Detect which cell encompasses the target text, then output its [x, y] center coordinate. 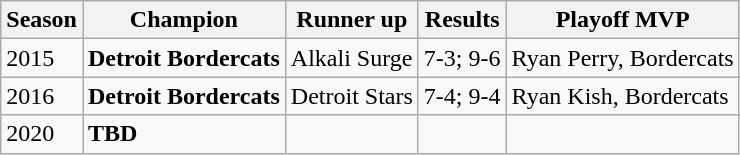
Playoff MVP [622, 20]
Champion [184, 20]
Ryan Perry, Bordercats [622, 58]
Season [42, 20]
Detroit Stars [352, 96]
7-3; 9-6 [462, 58]
Alkali Surge [352, 58]
7-4; 9-4 [462, 96]
TBD [184, 134]
Ryan Kish, Bordercats [622, 96]
2015 [42, 58]
2020 [42, 134]
Runner up [352, 20]
2016 [42, 96]
Results [462, 20]
